Return the [X, Y] coordinate for the center point of the cell that contains the specified text.  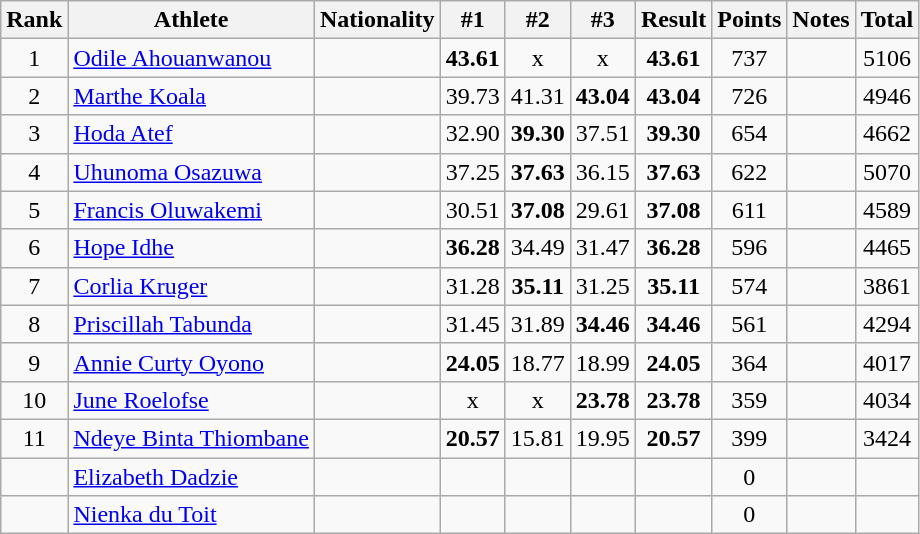
364 [750, 362]
3424 [887, 438]
Rank [34, 20]
18.77 [538, 362]
574 [750, 286]
561 [750, 324]
36.15 [602, 172]
Hope Idhe [192, 248]
Priscillah Tabunda [192, 324]
3861 [887, 286]
4017 [887, 362]
31.28 [472, 286]
622 [750, 172]
Nationality [377, 20]
5 [34, 210]
Francis Oluwakemi [192, 210]
4589 [887, 210]
Ndeye Binta Thiombane [192, 438]
Nienka du Toit [192, 515]
359 [750, 400]
5106 [887, 58]
399 [750, 438]
4294 [887, 324]
June Roelofse [192, 400]
31.25 [602, 286]
#1 [472, 20]
726 [750, 96]
4662 [887, 134]
#2 [538, 20]
Result [673, 20]
Hoda Atef [192, 134]
737 [750, 58]
4 [34, 172]
5070 [887, 172]
37.51 [602, 134]
Odile Ahouanwanou [192, 58]
31.89 [538, 324]
11 [34, 438]
654 [750, 134]
Points [750, 20]
9 [34, 362]
Annie Curty Oyono [192, 362]
19.95 [602, 438]
#3 [602, 20]
10 [34, 400]
4034 [887, 400]
Notes [821, 20]
Athlete [192, 20]
8 [34, 324]
41.31 [538, 96]
Corlia Kruger [192, 286]
30.51 [472, 210]
34.49 [538, 248]
Elizabeth Dadzie [192, 477]
Uhunoma Osazuwa [192, 172]
2 [34, 96]
18.99 [602, 362]
7 [34, 286]
31.45 [472, 324]
611 [750, 210]
3 [34, 134]
31.47 [602, 248]
29.61 [602, 210]
37.25 [472, 172]
596 [750, 248]
Total [887, 20]
15.81 [538, 438]
4465 [887, 248]
32.90 [472, 134]
6 [34, 248]
4946 [887, 96]
39.73 [472, 96]
1 [34, 58]
Marthe Koala [192, 96]
